Provide the (X, Y) coordinate of the cell's center where the given text is located.  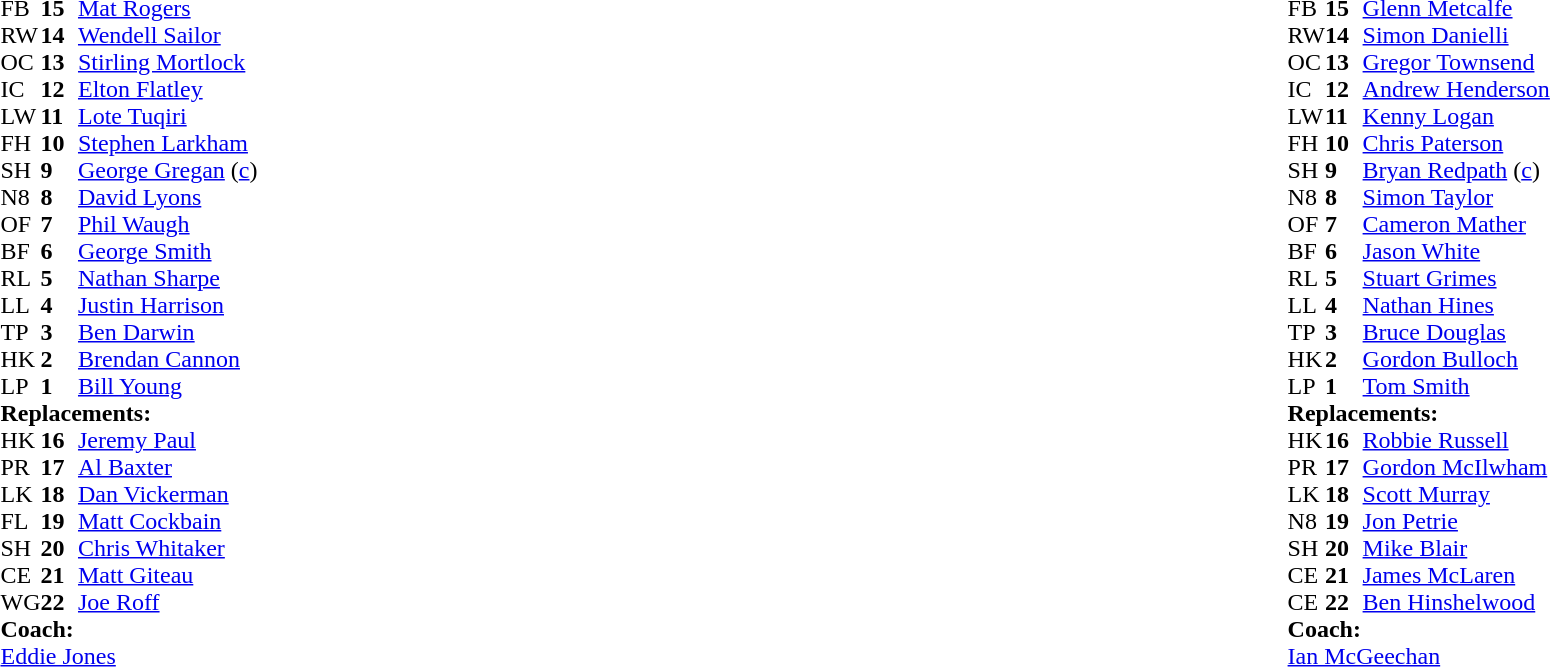
Nathan Hines (1456, 306)
Mike Blair (1456, 548)
Elton Flatley (168, 90)
Bryan Redpath (c) (1456, 170)
Wendell Sailor (168, 36)
George Gregan (c) (168, 170)
Gregor Townsend (1456, 62)
David Lyons (168, 198)
Tom Smith (1456, 386)
FL (20, 522)
George Smith (168, 252)
Lote Tuqiri (168, 116)
Joe Roff (168, 602)
Matt Giteau (168, 576)
Chris Whitaker (168, 548)
Jon Petrie (1456, 522)
Andrew Henderson (1456, 90)
Cameron Mather (1456, 224)
Gordon McIlwham (1456, 468)
Gordon Bulloch (1456, 360)
Jason White (1456, 252)
Scott Murray (1456, 494)
Matt Cockbain (168, 522)
Robbie Russell (1456, 440)
Phil Waugh (168, 224)
Stirling Mortlock (168, 62)
Jeremy Paul (168, 440)
Ben Darwin (168, 332)
Stephen Larkham (168, 144)
Simon Danielli (1456, 36)
Simon Taylor (1456, 198)
Al Baxter (168, 468)
Bruce Douglas (1456, 332)
Justin Harrison (168, 306)
WG (20, 602)
Brendan Cannon (168, 360)
Bill Young (168, 386)
Kenny Logan (1456, 116)
Stuart Grimes (1456, 278)
James McLaren (1456, 576)
Nathan Sharpe (168, 278)
Chris Paterson (1456, 144)
Ben Hinshelwood (1456, 602)
Dan Vickerman (168, 494)
